Locate the cell with the specified text and output its (x, y) center coordinate. 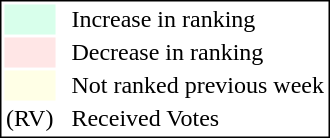
(RV) (29, 119)
Not ranked previous week (198, 85)
Received Votes (198, 119)
Decrease in ranking (198, 53)
Increase in ranking (198, 19)
